Search for the cell housing the specified text and yield its (X, Y) center coordinate. 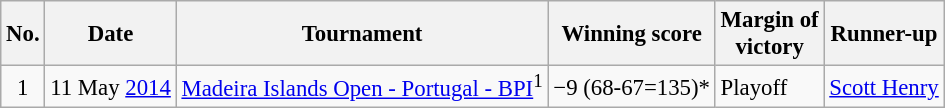
Scott Henry (884, 87)
Madeira Islands Open - Portugal - BPI1 (362, 87)
1 (23, 87)
−9 (68-67=135)* (632, 87)
Runner-up (884, 34)
Date (110, 34)
11 May 2014 (110, 87)
Winning score (632, 34)
Margin ofvictory (770, 34)
Tournament (362, 34)
No. (23, 34)
Playoff (770, 87)
